Pinpoint the cell where the given text exists, returning its [x, y] midpoint coordinate. 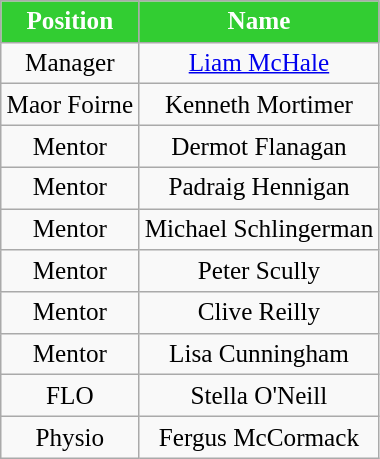
Kenneth Mortimer [259, 105]
Michael Schlingerman [259, 229]
Fergus McCormack [259, 437]
Padraig Hennigan [259, 188]
Stella O'Neill [259, 396]
Physio [70, 437]
FLO [70, 396]
Lisa Cunningham [259, 354]
Manager [70, 63]
Name [259, 22]
Liam McHale [259, 63]
Dermot Flanagan [259, 146]
Maor Foirne [70, 105]
Position [70, 22]
Peter Scully [259, 271]
Clive Reilly [259, 313]
